Return [x, y] of the center of cell containing provided text 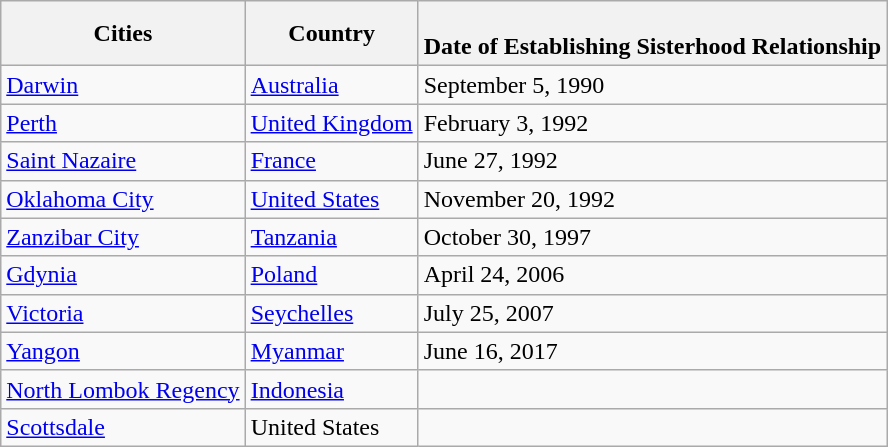
February 3, 1992 [652, 123]
Gdynia [123, 275]
June 27, 1992 [652, 161]
Yangon [123, 351]
October 30, 1997 [652, 237]
Perth [123, 123]
Scottsdale [123, 427]
Darwin [123, 85]
France [332, 161]
Saint Nazaire [123, 161]
Cities [123, 34]
Country [332, 34]
June 16, 2017 [652, 351]
November 20, 1992 [652, 199]
Myanmar [332, 351]
Australia [332, 85]
Date of Establishing Sisterhood Relationship [652, 34]
Victoria [123, 313]
July 25, 2007 [652, 313]
Indonesia [332, 389]
April 24, 2006 [652, 275]
Oklahoma City [123, 199]
United Kingdom [332, 123]
North Lombok Regency [123, 389]
Zanzibar City [123, 237]
Tanzania [332, 237]
Seychelles [332, 313]
Poland [332, 275]
September 5, 1990 [652, 85]
